Capture the cell that displays the provided text and extract its [x, y] central coordinate. 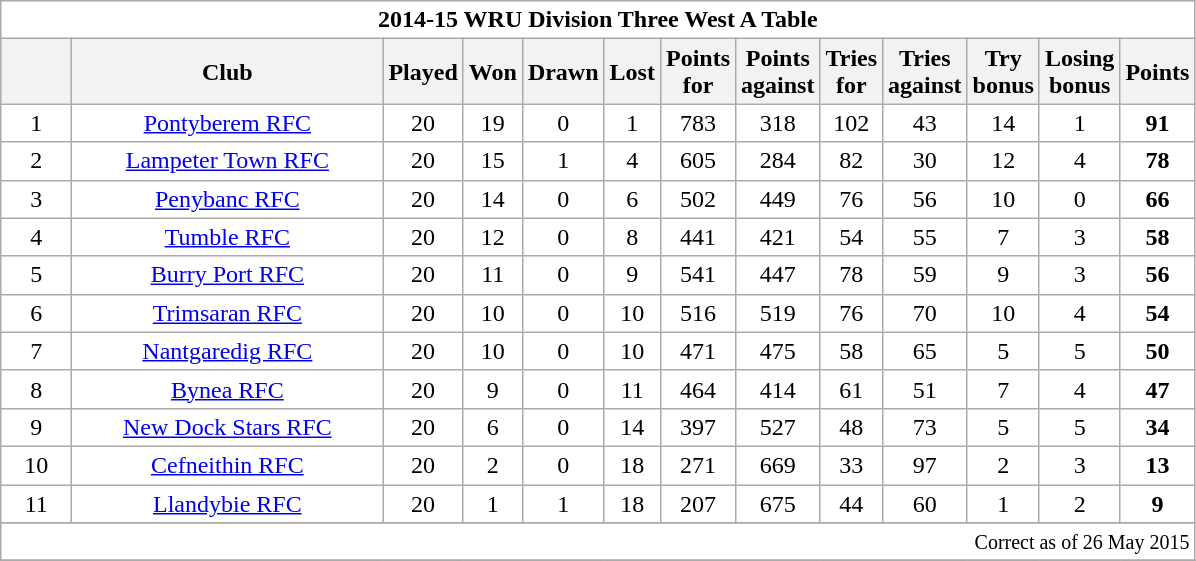
Played [423, 72]
605 [698, 161]
51 [925, 389]
519 [778, 313]
Try bonus [1003, 72]
Cefneithin RFC [228, 465]
397 [698, 427]
502 [698, 199]
Won [492, 72]
13 [1158, 465]
55 [925, 237]
Points [1158, 72]
47 [1158, 389]
Club [228, 72]
91 [1158, 123]
Points against [778, 72]
73 [925, 427]
Pontyberem RFC [228, 123]
421 [778, 237]
Bynea RFC [228, 389]
Tries against [925, 72]
Nantgaredig RFC [228, 351]
Trimsaran RFC [228, 313]
414 [778, 389]
783 [698, 123]
527 [778, 427]
Lampeter Town RFC [228, 161]
441 [698, 237]
82 [852, 161]
15 [492, 161]
449 [778, 199]
19 [492, 123]
447 [778, 275]
34 [1158, 427]
Tumble RFC [228, 237]
Burry Port RFC [228, 275]
70 [925, 313]
66 [1158, 199]
Tries for [852, 72]
48 [852, 427]
669 [778, 465]
60 [925, 503]
97 [925, 465]
Correct as of 26 May 2015 [598, 542]
61 [852, 389]
Lost [632, 72]
284 [778, 161]
Llandybie RFC [228, 503]
44 [852, 503]
516 [698, 313]
207 [698, 503]
Losing bonus [1079, 72]
Drawn [563, 72]
33 [852, 465]
675 [778, 503]
318 [778, 123]
2014-15 WRU Division Three West A Table [598, 20]
65 [925, 351]
541 [698, 275]
43 [925, 123]
471 [698, 351]
50 [1158, 351]
Points for [698, 72]
New Dock Stars RFC [228, 427]
475 [778, 351]
59 [925, 275]
102 [852, 123]
Penybanc RFC [228, 199]
30 [925, 161]
464 [698, 389]
271 [698, 465]
